Determine the [x, y] coordinate at the center of the cell enclosing the given text.  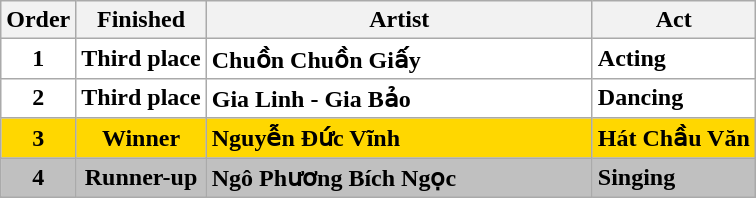
Runner-up [141, 178]
Act [674, 20]
2 [38, 98]
3 [38, 138]
Dancing [674, 98]
Singing [674, 178]
Ngô Phương Bích Ngọc [399, 178]
Gia Linh - Gia Bảo [399, 98]
Nguyễn Đức Vĩnh [399, 138]
Acting [674, 59]
Hát Chầu Văn [674, 138]
1 [38, 59]
4 [38, 178]
Chuồn Chuồn Giấy [399, 59]
Artist [399, 20]
Finished [141, 20]
Order [38, 20]
Winner [141, 138]
